Determine the (x, y) coordinate at the center of the cell enclosing the given text.  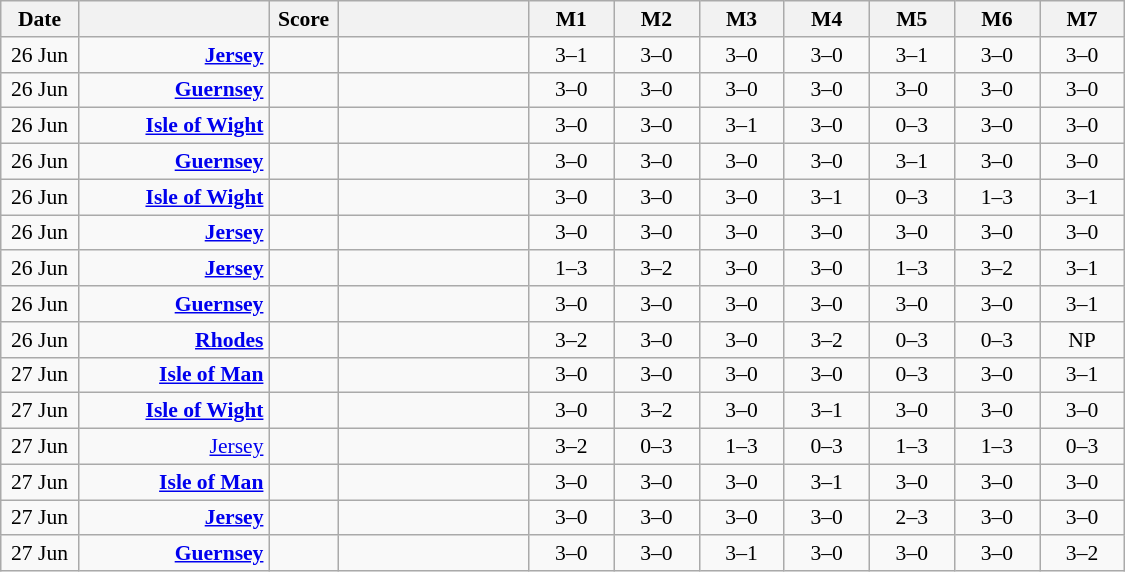
M1 (572, 19)
M6 (996, 19)
M2 (656, 19)
M4 (826, 19)
Date (40, 19)
M3 (742, 19)
2–3 (912, 518)
M7 (1082, 19)
Rhodes (173, 340)
M5 (912, 19)
NP (1082, 340)
Score (303, 19)
